Locate the cell with the specified text and output its (x, y) center coordinate. 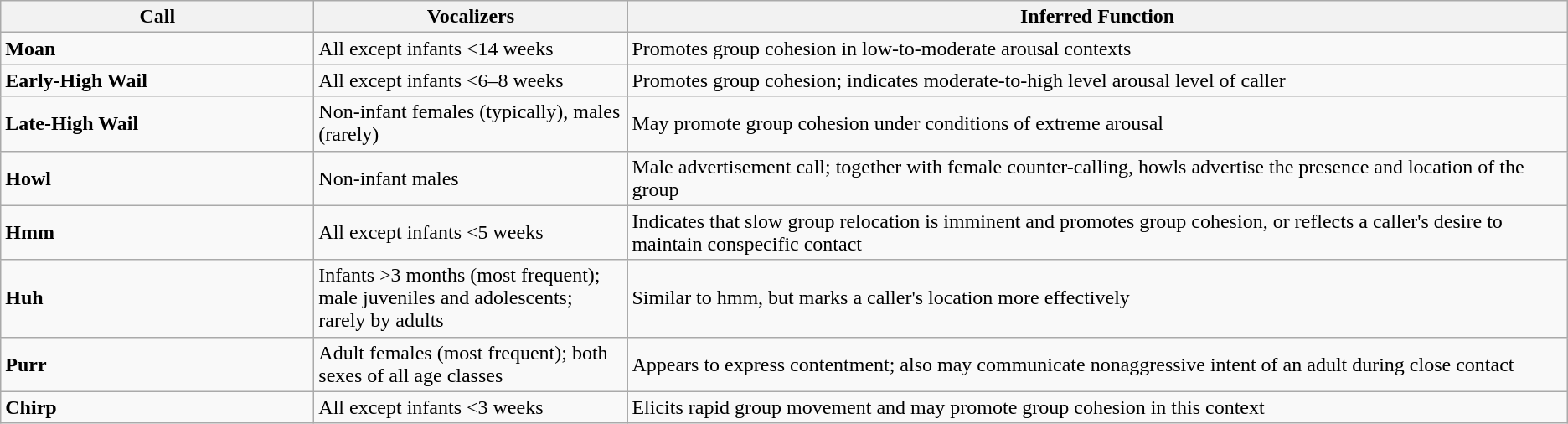
Howl (157, 178)
All except infants <3 weeks (471, 407)
Call (157, 17)
Infants >3 months (most frequent); male juveniles and adolescents; rarely by adults (471, 298)
Non-infant females (typically), males (rarely) (471, 124)
Male advertisement call; together with female counter-calling, howls advertise the presence and location of the group (1097, 178)
Hmm (157, 233)
Non-infant males (471, 178)
Early-High Wail (157, 80)
All except infants <6–8 weeks (471, 80)
Moan (157, 49)
Purr (157, 364)
Chirp (157, 407)
Promotes group cohesion in low-to-moderate arousal contexts (1097, 49)
Inferred Function (1097, 17)
Late-High Wail (157, 124)
Elicits rapid group movement and may promote group cohesion in this context (1097, 407)
Similar to hmm, but marks a caller's location more effectively (1097, 298)
All except infants <14 weeks (471, 49)
Promotes group cohesion; indicates moderate-to-high level arousal level of caller (1097, 80)
Indicates that slow group relocation is imminent and promotes group cohesion, or reflects a caller's desire to maintain conspecific contact (1097, 233)
Huh (157, 298)
May promote group cohesion under conditions of extreme arousal (1097, 124)
Vocalizers (471, 17)
All except infants <5 weeks (471, 233)
Appears to express contentment; also may communicate nonaggressive intent of an adult during close contact (1097, 364)
Adult females (most frequent); both sexes of all age classes (471, 364)
